Provide the (x, y) coordinate of the cell's center where the given text is located.  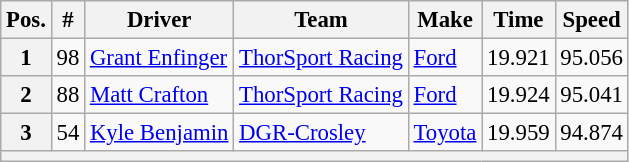
98 (68, 58)
DGR-Crosley (321, 133)
19.921 (518, 58)
Grant Enfinger (160, 58)
# (68, 20)
95.056 (592, 58)
Matt Crafton (160, 95)
Team (321, 20)
95.041 (592, 95)
1 (26, 58)
19.959 (518, 133)
Toyota (445, 133)
19.924 (518, 95)
Make (445, 20)
94.874 (592, 133)
Driver (160, 20)
3 (26, 133)
Time (518, 20)
2 (26, 95)
Pos. (26, 20)
54 (68, 133)
Speed (592, 20)
88 (68, 95)
Kyle Benjamin (160, 133)
